Locate the cell with the specified text and output its (X, Y) center coordinate. 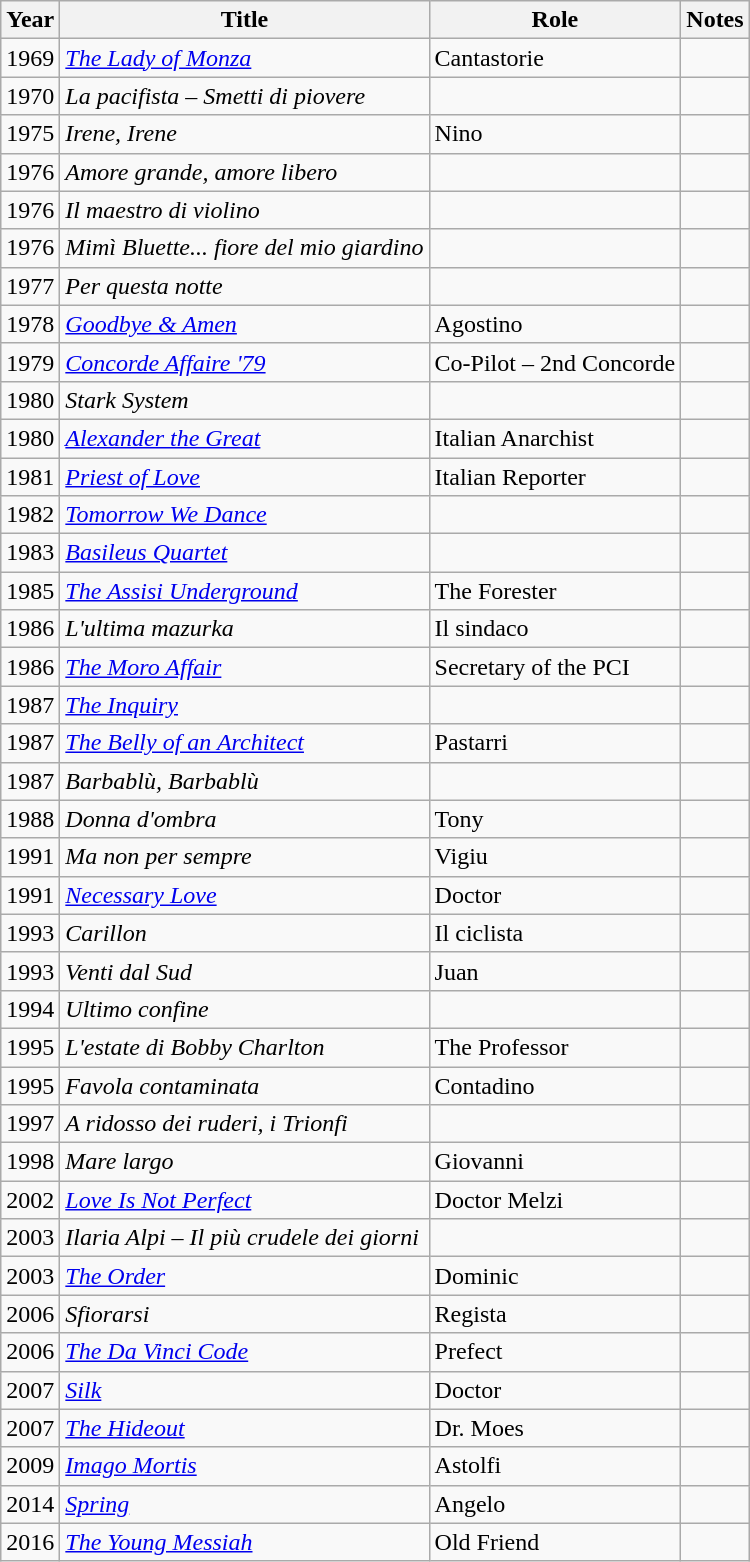
The Lady of Monza (244, 58)
Necessary Love (244, 895)
1994 (30, 1009)
The Young Messiah (244, 1542)
2016 (30, 1542)
Secretary of the PCI (555, 667)
1981 (30, 477)
2009 (30, 1466)
Role (555, 20)
Angelo (555, 1504)
The Belly of an Architect (244, 743)
Italian Reporter (555, 477)
1988 (30, 819)
Stark System (244, 400)
The Moro Affair (244, 667)
The Assisi Underground (244, 591)
Il ciclista (555, 933)
Imago Mortis (244, 1466)
2002 (30, 1200)
1985 (30, 591)
Spring (244, 1504)
Title (244, 20)
Doctor Melzi (555, 1200)
1977 (30, 286)
Irene, Irene (244, 134)
Italian Anarchist (555, 438)
Sfiorarsi (244, 1314)
Favola contaminata (244, 1085)
Goodbye & Amen (244, 324)
Ma non per sempre (244, 857)
Silk (244, 1390)
1975 (30, 134)
1969 (30, 58)
Il sindaco (555, 629)
Regista (555, 1314)
The Hideout (244, 1428)
Dr. Moes (555, 1428)
Tony (555, 819)
Pastarri (555, 743)
Love Is Not Perfect (244, 1200)
Carillon (244, 933)
Concorde Affaire '79 (244, 362)
Basileus Quartet (244, 553)
Barbablù, Barbablù (244, 781)
Contadino (555, 1085)
Notes (715, 20)
2014 (30, 1504)
Juan (555, 971)
L'ultima mazurka (244, 629)
1983 (30, 553)
Year (30, 20)
The Forester (555, 591)
1998 (30, 1162)
Ilaria Alpi – Il più crudele dei giorni (244, 1238)
Giovanni (555, 1162)
Agostino (555, 324)
La pacifista – Smetti di piovere (244, 96)
1970 (30, 96)
Tomorrow We Dance (244, 515)
The Professor (555, 1047)
1982 (30, 515)
Dominic (555, 1276)
Vigiu (555, 857)
Nino (555, 134)
Per questa notte (244, 286)
1997 (30, 1124)
Old Friend (555, 1542)
Alexander the Great (244, 438)
Mare largo (244, 1162)
Mimì Bluette... fiore del mio giardino (244, 248)
Cantastorie (555, 58)
Il maestro di violino (244, 210)
Prefect (555, 1352)
Priest of Love (244, 477)
Donna d'ombra (244, 819)
The Inquiry (244, 705)
1978 (30, 324)
Ultimo confine (244, 1009)
A ridosso dei ruderi, i Trionfi (244, 1124)
Venti dal Sud (244, 971)
Astolfi (555, 1466)
L'estate di Bobby Charlton (244, 1047)
The Da Vinci Code (244, 1352)
The Order (244, 1276)
Amore grande, amore libero (244, 172)
Co-Pilot – 2nd Concorde (555, 362)
1979 (30, 362)
